From the cell containing the given text, extract its center point as (x, y) coordinate. 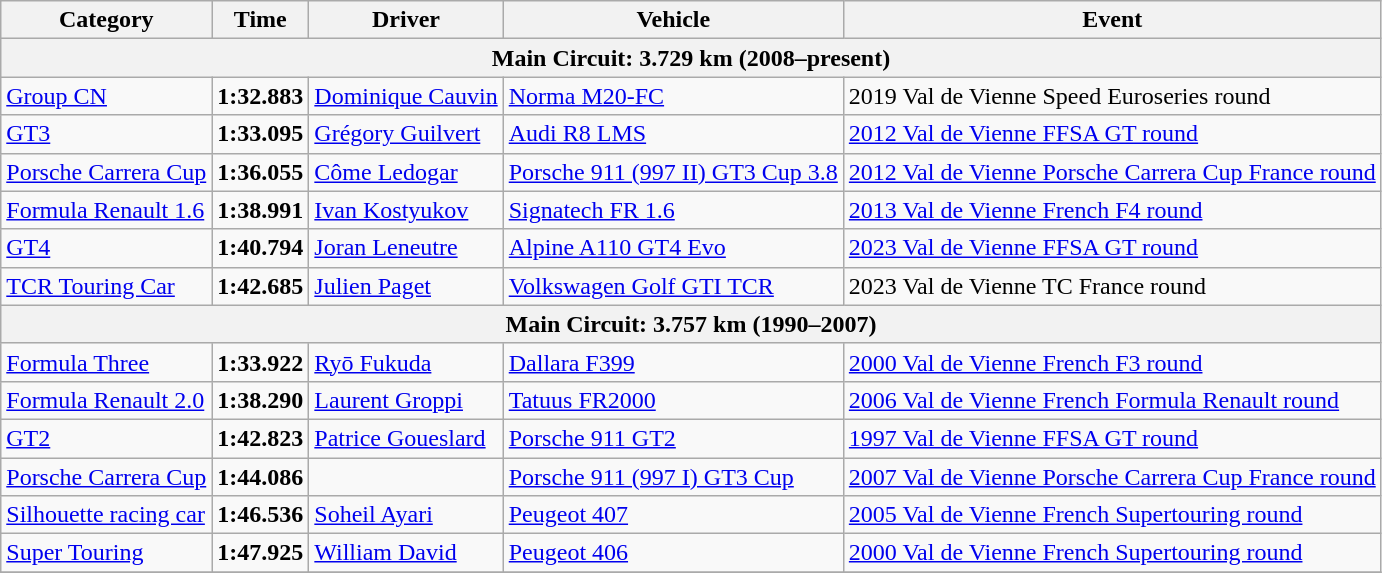
Silhouette racing car (106, 515)
Signatech FR 1.6 (673, 210)
1:33.095 (260, 134)
1:42.823 (260, 438)
1:38.290 (260, 400)
Laurent Groppi (406, 400)
Norma M20-FC (673, 96)
Joran Leneutre (406, 248)
Ivan Kostyukov (406, 210)
Ryō Fukuda (406, 362)
2023 Val de Vienne FFSA GT round (1112, 248)
William David (406, 553)
Alpine A110 GT4 Evo (673, 248)
TCR Touring Car (106, 286)
2000 Val de Vienne French F3 round (1112, 362)
1:36.055 (260, 172)
Category (106, 20)
1:42.685 (260, 286)
2023 Val de Vienne TC France round (1112, 286)
1:46.536 (260, 515)
Peugeot 407 (673, 515)
Driver (406, 20)
1:38.991 (260, 210)
2012 Val de Vienne FFSA GT round (1112, 134)
2005 Val de Vienne French Supertouring round (1112, 515)
1:47.925 (260, 553)
GT4 (106, 248)
Peugeot 406 (673, 553)
1:33.922 (260, 362)
Porsche 911 (997 II) GT3 Cup 3.8 (673, 172)
2013 Val de Vienne French F4 round (1112, 210)
Audi R8 LMS (673, 134)
Formula Renault 2.0 (106, 400)
GT3 (106, 134)
Côme Ledogar (406, 172)
2019 Val de Vienne Speed Euroseries round (1112, 96)
Patrice Goueslard (406, 438)
2000 Val de Vienne French Supertouring round (1112, 553)
Dominique Cauvin (406, 96)
2007 Val de Vienne Porsche Carrera Cup France round (1112, 477)
Main Circuit: 3.729 km (2008–present) (692, 58)
Super Touring (106, 553)
Porsche 911 GT2 (673, 438)
2006 Val de Vienne French Formula Renault round (1112, 400)
1:44.086 (260, 477)
Dallara F399 (673, 362)
Tatuus FR2000 (673, 400)
Group CN (106, 96)
Main Circuit: 3.757 km (1990–2007) (692, 324)
Grégory Guilvert (406, 134)
1997 Val de Vienne FFSA GT round (1112, 438)
1:40.794 (260, 248)
Time (260, 20)
Soheil Ayari (406, 515)
1:32.883 (260, 96)
Formula Three (106, 362)
Vehicle (673, 20)
Event (1112, 20)
2012 Val de Vienne Porsche Carrera Cup France round (1112, 172)
GT2 (106, 438)
Volkswagen Golf GTI TCR (673, 286)
Porsche 911 (997 I) GT3 Cup (673, 477)
Formula Renault 1.6 (106, 210)
Julien Paget (406, 286)
